Find where the given text appears and provide that cell's center as (x, y) coordinate. 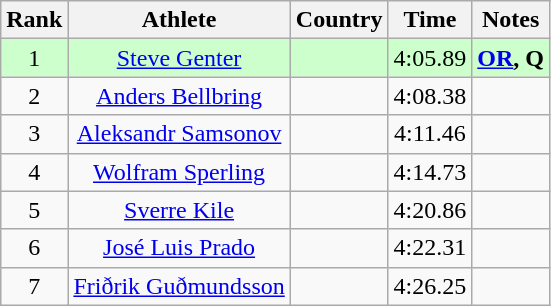
5 (34, 210)
4:08.38 (430, 96)
Time (430, 20)
Notes (511, 20)
Country (339, 20)
OR, Q (511, 58)
4:22.31 (430, 248)
Friðrik Guðmundsson (179, 286)
4:11.46 (430, 134)
4:20.86 (430, 210)
Sverre Kile (179, 210)
Athlete (179, 20)
7 (34, 286)
Anders Bellbring (179, 96)
1 (34, 58)
4 (34, 172)
Rank (34, 20)
6 (34, 248)
3 (34, 134)
José Luis Prado (179, 248)
Wolfram Sperling (179, 172)
2 (34, 96)
4:05.89 (430, 58)
4:14.73 (430, 172)
4:26.25 (430, 286)
Aleksandr Samsonov (179, 134)
Steve Genter (179, 58)
